Find where the given text appears and provide that cell's center as (x, y) coordinate. 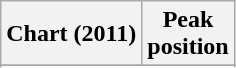
Chart (2011) (72, 34)
Peakposition (188, 34)
